Locate the cell with the specified text and output its (X, Y) center coordinate. 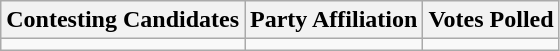
Votes Polled (491, 20)
Contesting Candidates (123, 20)
Party Affiliation (334, 20)
